Determine the [X, Y] coordinate at the center of the cell enclosing the given text.  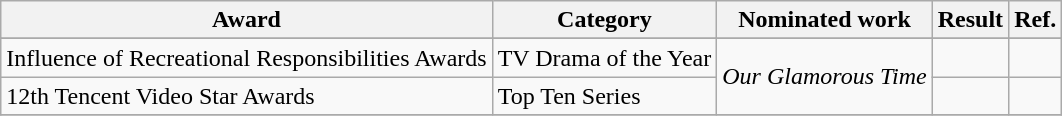
Result [970, 20]
Nominated work [825, 20]
12th Tencent Video Star Awards [246, 96]
Ref. [1036, 20]
Our Glamorous Time [825, 77]
Category [604, 20]
Influence of Recreational Responsibilities Awards [246, 58]
Top Ten Series [604, 96]
Award [246, 20]
TV Drama of the Year [604, 58]
